Locate the cell with the specified text and output its [x, y] center coordinate. 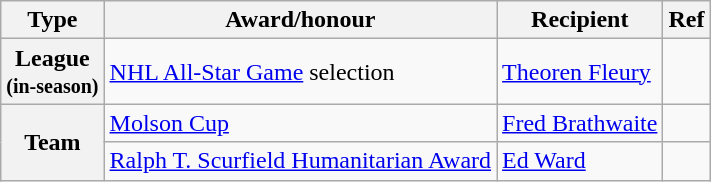
Fred Brathwaite [580, 123]
Ralph T. Scurfield Humanitarian Award [300, 161]
Team [52, 142]
NHL All-Star Game selection [300, 72]
Theoren Fleury [580, 72]
Type [52, 20]
Molson Cup [300, 123]
Ref [686, 20]
League(in-season) [52, 72]
Recipient [580, 20]
Award/honour [300, 20]
Ed Ward [580, 161]
